Return the (X, Y) coordinate for the center point of the cell that contains the specified text.  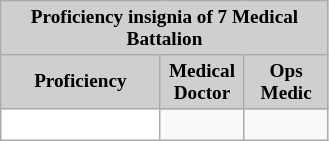
Proficiency insignia of 7 Medical Battalion (164, 28)
Ops Medic (286, 82)
Proficiency (80, 82)
Medical Doctor (202, 82)
